Determine the [X, Y] coordinate at the center of the cell enclosing the given text.  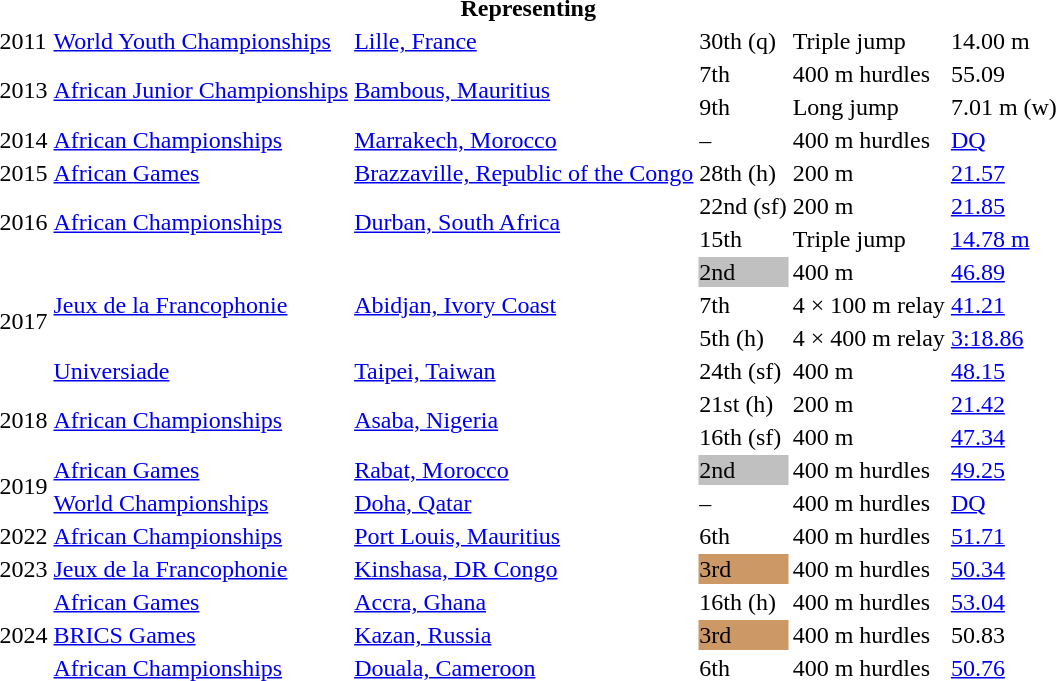
Kazan, Russia [524, 635]
24th (sf) [743, 371]
Doha, Qatar [524, 503]
Taipei, Taiwan [524, 371]
African Junior Championships [201, 90]
16th (sf) [743, 437]
BRICS Games [201, 635]
21st (h) [743, 404]
6th [743, 536]
22nd (sf) [743, 206]
Durban, South Africa [524, 222]
Rabat, Morocco [524, 470]
9th [743, 107]
World Championships [201, 503]
Brazzaville, Republic of the Congo [524, 173]
28th (h) [743, 173]
Port Louis, Mauritius [524, 536]
15th [743, 239]
Accra, Ghana [524, 602]
30th (q) [743, 41]
Bambous, Mauritius [524, 90]
Marrakech, Morocco [524, 140]
16th (h) [743, 602]
5th (h) [743, 338]
Long jump [868, 107]
4 × 100 m relay [868, 305]
Lille, France [524, 41]
Kinshasa, DR Congo [524, 569]
Universiade [201, 371]
4 × 400 m relay [868, 338]
Asaba, Nigeria [524, 420]
Abidjan, Ivory Coast [524, 305]
World Youth Championships [201, 41]
